Detect which cell encompasses the target text, then output its [X, Y] center coordinate. 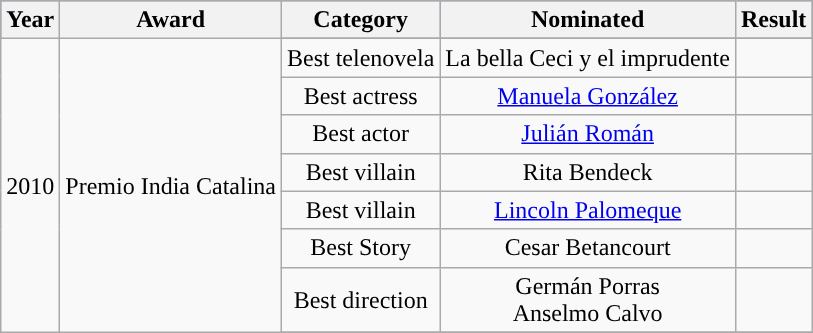
Best actor [360, 134]
Manuela González [588, 96]
Germán Porras Anselmo Calvo [588, 300]
Best telenovela [360, 58]
Nominated [588, 20]
Best direction [360, 300]
Result [773, 20]
Lincoln Palomeque [588, 210]
Category [360, 20]
Rita Bendeck [588, 172]
Cesar Betancourt [588, 248]
La bella Ceci y el imprudente [588, 58]
Year [30, 20]
Julián Román [588, 134]
Best Story [360, 248]
Best actress [360, 96]
Premio India Catalina [171, 186]
2010 [30, 186]
Award [171, 20]
